Return [X, Y] of the center of cell containing provided text 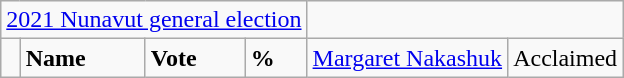
Vote [195, 58]
2021 Nunavut general election [154, 20]
% [276, 58]
Acclaimed [566, 58]
Name [82, 58]
Margaret Nakashuk [408, 58]
